From the cell containing the given text, extract its center point as [x, y] coordinate. 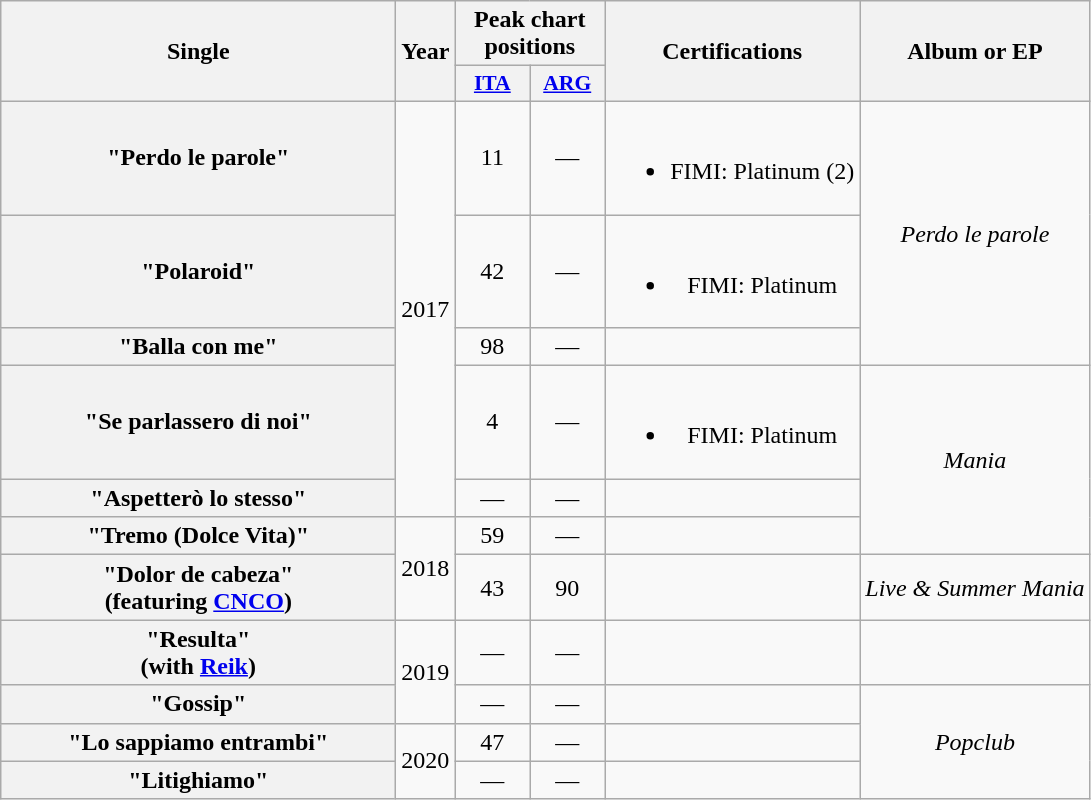
Year [426, 52]
"Dolor de cabeza"(featuring CNCO) [198, 588]
ARG [568, 84]
98 [492, 347]
42 [492, 270]
59 [492, 536]
Peak chart positions [530, 34]
"Gossip" [198, 704]
ITA [492, 84]
90 [568, 588]
"Perdo le parole" [198, 158]
Popclub [975, 742]
Perdo le parole [975, 233]
"Litighiamo" [198, 780]
43 [492, 588]
FIMI: Platinum (2) [732, 158]
"Balla con me" [198, 347]
2018 [426, 568]
Mania [975, 460]
2017 [426, 308]
"Se parlassero di noi" [198, 422]
2019 [426, 672]
4 [492, 422]
2020 [426, 761]
Album or EP [975, 52]
11 [492, 158]
"Tremo (Dolce Vita)" [198, 536]
"Lo sappiamo entrambi" [198, 742]
"Aspetterò lo stesso" [198, 498]
Single [198, 52]
"Resulta"(with Reik) [198, 652]
Live & Summer Mania [975, 588]
Certifications [732, 52]
"Polaroid" [198, 270]
47 [492, 742]
